Pinpoint the cell where the given text exists, returning its [x, y] midpoint coordinate. 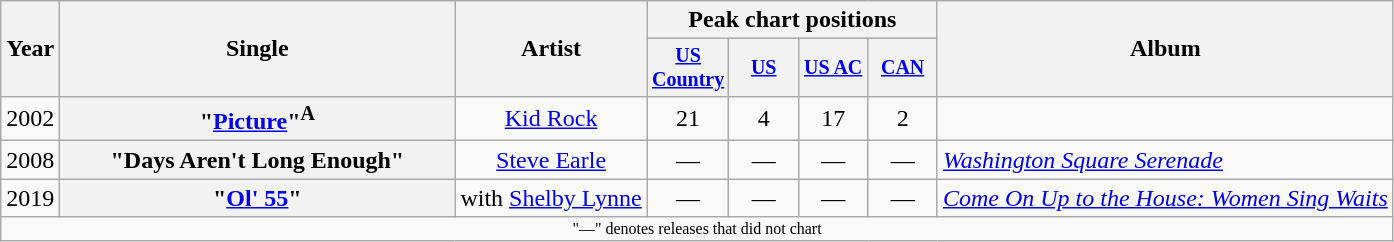
Single [258, 49]
Peak chart positions [792, 20]
CAN [902, 68]
US Country [688, 68]
21 [688, 118]
2 [902, 118]
2002 [30, 118]
Year [30, 49]
with Shelby Lynne [551, 198]
US AC [832, 68]
"Ol' 55" [258, 198]
Artist [551, 49]
4 [764, 118]
2008 [30, 160]
"Days Aren't Long Enough" [258, 160]
Kid Rock [551, 118]
Washington Square Serenade [1165, 160]
"—" denotes releases that did not chart [698, 229]
"Picture"A [258, 118]
Album [1165, 49]
Steve Earle [551, 160]
17 [832, 118]
Come On Up to the House: Women Sing Waits [1165, 198]
US [764, 68]
2019 [30, 198]
